Extract the [X, Y] coordinate from the center of the cell holding the provided text.  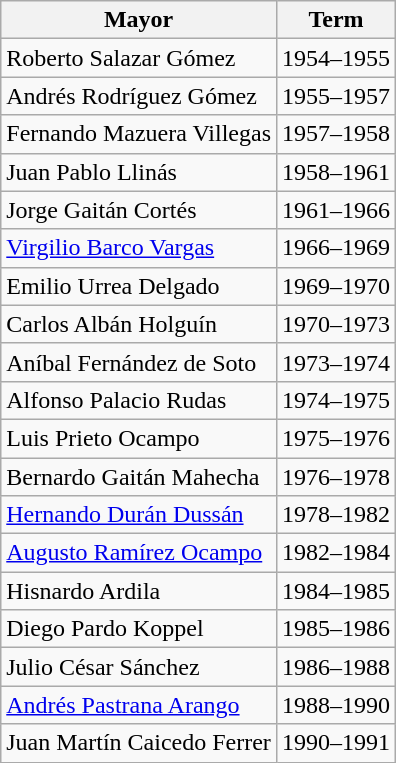
Andrés Rodríguez Gómez [139, 96]
Mayor [139, 20]
1986–1988 [336, 667]
Hernando Durán Dussán [139, 515]
1961–1966 [336, 210]
Virgilio Barco Vargas [139, 248]
Bernardo Gaitán Mahecha [139, 477]
1988–1990 [336, 705]
1955–1957 [336, 96]
1990–1991 [336, 743]
1976–1978 [336, 477]
Jorge Gaitán Cortés [139, 210]
1954–1955 [336, 58]
1973–1974 [336, 362]
Julio César Sánchez [139, 667]
Aníbal Fernández de Soto [139, 362]
Juan Pablo Llinás [139, 172]
Andrés Pastrana Arango [139, 705]
1975–1976 [336, 438]
Luis Prieto Ocampo [139, 438]
1970–1973 [336, 324]
1974–1975 [336, 400]
1969–1970 [336, 286]
1985–1986 [336, 629]
1984–1985 [336, 591]
1966–1969 [336, 248]
1958–1961 [336, 172]
Alfonso Palacio Rudas [139, 400]
1982–1984 [336, 553]
Diego Pardo Koppel [139, 629]
Juan Martín Caicedo Ferrer [139, 743]
Term [336, 20]
Emilio Urrea Delgado [139, 286]
Carlos Albán Holguín [139, 324]
1957–1958 [336, 134]
Augusto Ramírez Ocampo [139, 553]
1978–1982 [336, 515]
Hisnardo Ardila [139, 591]
Roberto Salazar Gómez [139, 58]
Fernando Mazuera Villegas [139, 134]
